For the text-containing cell, return its midpoint in (x, y) coordinate format. 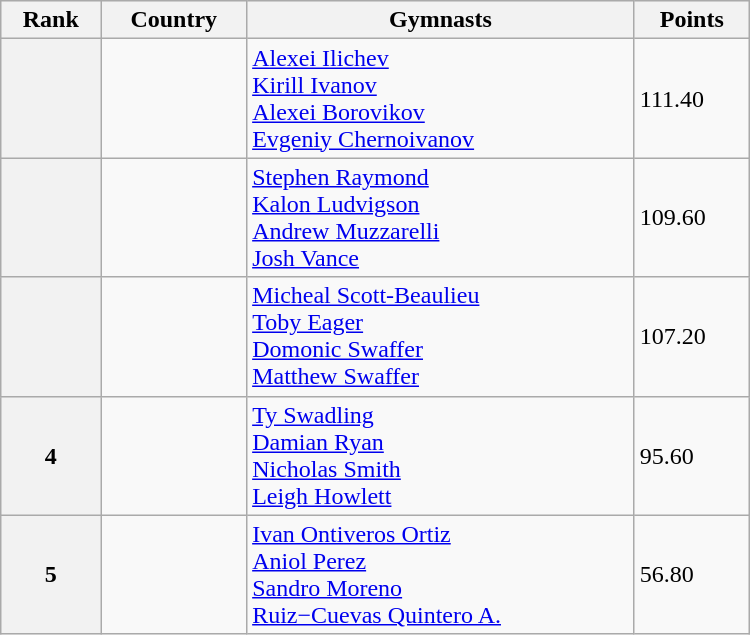
Micheal Scott-Beaulieu Toby Eager Domonic Swaffer Matthew Swaffer (441, 336)
109.60 (692, 218)
4 (51, 456)
Country (174, 20)
107.20 (692, 336)
5 (51, 574)
Alexei Ilichev Kirill Ivanov Alexei Borovikov Evgeniy Chernoivanov (441, 98)
Gymnasts (441, 20)
Points (692, 20)
Ivan Ontiveros Ortiz Aniol Perez Sandro Moreno Ruiz−Cuevas Quintero A. (441, 574)
Ty Swadling Damian Ryan Nicholas Smith Leigh Howlett (441, 456)
56.80 (692, 574)
Stephen Raymond Kalon Ludvigson Andrew Muzzarelli Josh Vance (441, 218)
Rank (51, 20)
111.40 (692, 98)
95.60 (692, 456)
